Capture the cell that displays the provided text and extract its [X, Y] central coordinate. 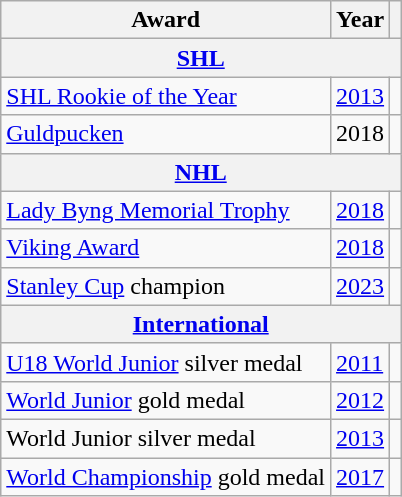
2011 [360, 362]
Viking Award [166, 248]
World Junior gold medal [166, 400]
SHL Rookie of the Year [166, 96]
SHL [201, 58]
Guldpucken [166, 134]
Year [360, 20]
Stanley Cup champion [166, 286]
2012 [360, 400]
2023 [360, 286]
U18 World Junior silver medal [166, 362]
International [201, 324]
World Junior silver medal [166, 438]
Award [166, 20]
NHL [201, 172]
2017 [360, 477]
Lady Byng Memorial Trophy [166, 210]
World Championship gold medal [166, 477]
